Capture the cell that displays the provided text and extract its [X, Y] central coordinate. 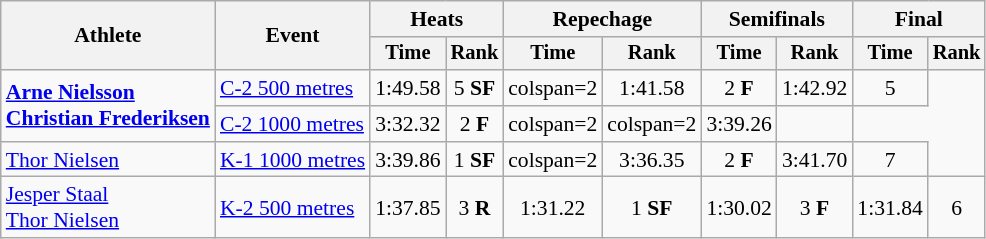
1:37.85 [408, 208]
7 [890, 160]
1:41.58 [652, 88]
3 F [814, 208]
K-1 1000 metres [292, 160]
5 SF [475, 88]
Thor Nielsen [108, 160]
3:36.35 [652, 160]
1:30.02 [738, 208]
1:49.58 [408, 88]
3:39.86 [408, 160]
3:39.26 [738, 124]
Arne NielssonChristian Frederiksen [108, 106]
1:31.22 [552, 208]
Heats [436, 19]
3:41.70 [814, 160]
Athlete [108, 36]
3:32.32 [408, 124]
Final [918, 19]
5 [890, 88]
K-2 500 metres [292, 208]
6 [957, 208]
Repechage [602, 19]
1:31.84 [890, 208]
C-2 1000 metres [292, 124]
Event [292, 36]
3 R [475, 208]
C-2 500 metres [292, 88]
Jesper StaalThor Nielsen [108, 208]
Semifinals [776, 19]
1:42.92 [814, 88]
